From the cell containing the given text, extract its center point as [x, y] coordinate. 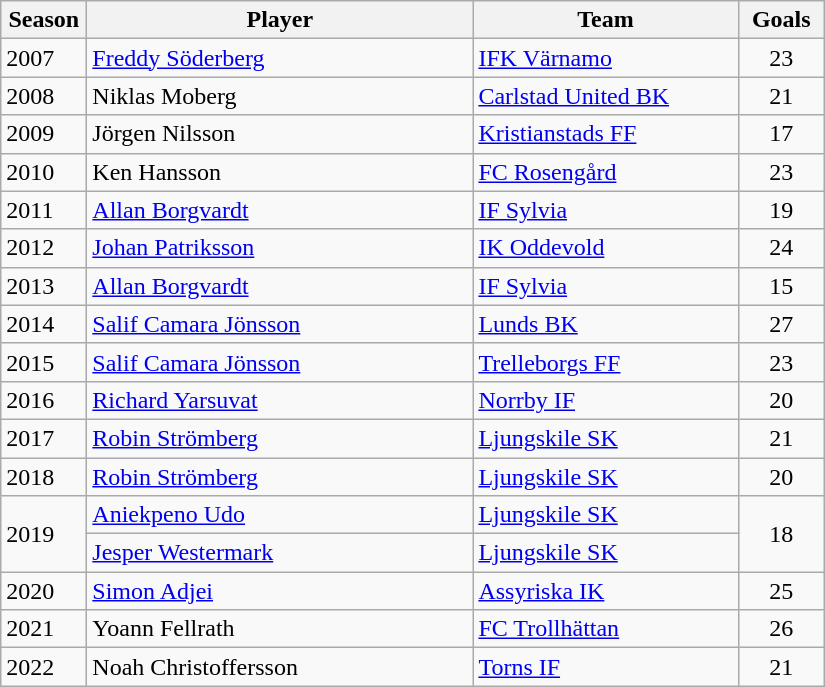
Niklas Moberg [280, 96]
26 [781, 629]
Ken Hansson [280, 172]
Team [606, 20]
2016 [44, 400]
27 [781, 324]
2013 [44, 286]
Jörgen Nilsson [280, 134]
2008 [44, 96]
2012 [44, 248]
2018 [44, 477]
FC Trollhättan [606, 629]
Trelleborgs FF [606, 362]
Torns IF [606, 667]
2009 [44, 134]
2022 [44, 667]
Johan Patriksson [280, 248]
2021 [44, 629]
2007 [44, 58]
15 [781, 286]
Kristianstads FF [606, 134]
2010 [44, 172]
Noah Christoffersson [280, 667]
2019 [44, 534]
25 [781, 591]
2011 [44, 210]
Simon Adjei [280, 591]
Jesper Westermark [280, 553]
IK Oddevold [606, 248]
Goals [781, 20]
2017 [44, 438]
17 [781, 134]
FC Rosengård [606, 172]
24 [781, 248]
Norrby IF [606, 400]
Lunds BK [606, 324]
Richard Yarsuvat [280, 400]
Aniekpeno Udo [280, 515]
19 [781, 210]
Player [280, 20]
2014 [44, 324]
IFK Värnamo [606, 58]
Season [44, 20]
Freddy Söderberg [280, 58]
Carlstad United BK [606, 96]
2020 [44, 591]
2015 [44, 362]
Assyriska IK [606, 591]
18 [781, 534]
Yoann Fellrath [280, 629]
